Pinpoint the cell where the given text exists, returning its (x, y) midpoint coordinate. 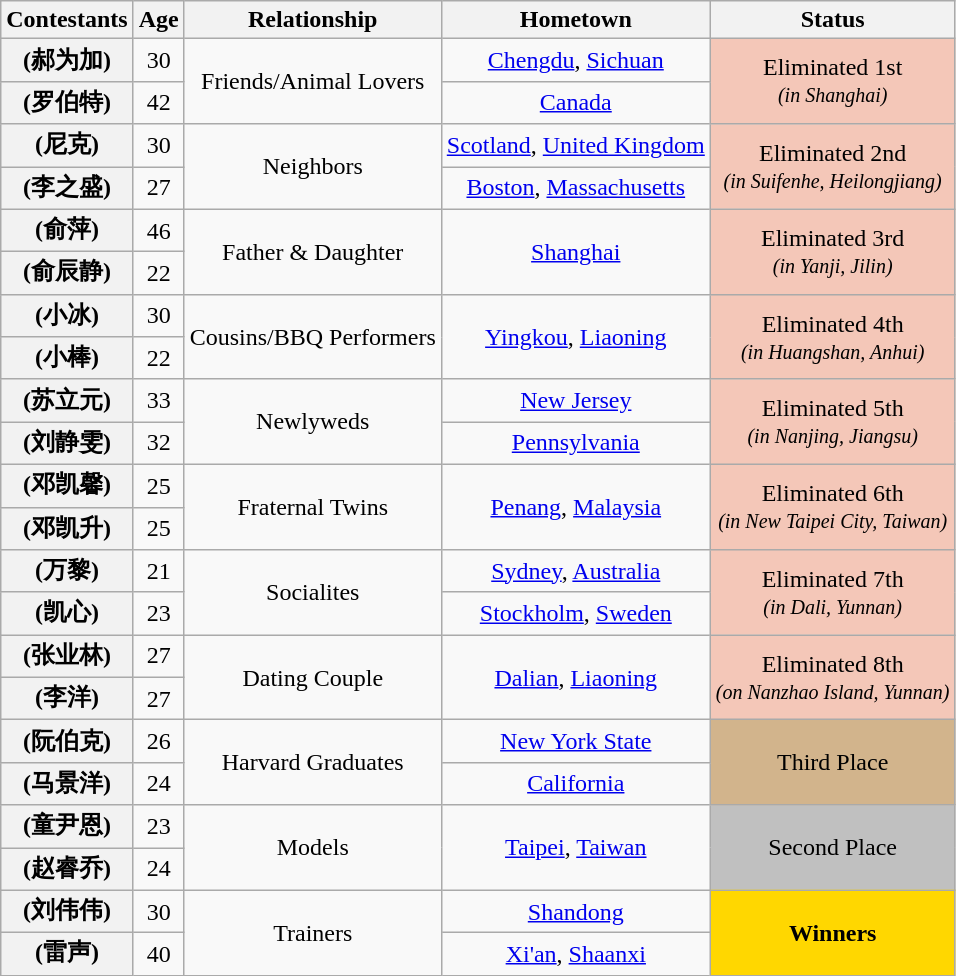
(郝为加) (67, 60)
Dating Couple (312, 678)
Eliminated 5th(in Nanjing, Jiangsu) (832, 422)
Winners (832, 932)
Hometown (576, 20)
Shanghai (576, 252)
(万黎) (67, 572)
Models (312, 848)
Pennsylvania (576, 444)
(阮伯克) (67, 742)
Second Place (832, 848)
Chengdu, Sichuan (576, 60)
(张业林) (67, 656)
(雷声) (67, 954)
Relationship (312, 20)
(李之盛) (67, 188)
(刘静雯) (67, 444)
26 (158, 742)
Taipei, Taiwan (576, 848)
32 (158, 444)
Eliminated 8th(on Nanzhao Island, Yunnan) (832, 678)
21 (158, 572)
Third Place (832, 762)
Neighbors (312, 166)
Yingkou, Liaoning (576, 336)
(李洋) (67, 698)
(童尹恩) (67, 826)
Newlyweds (312, 422)
(尼克) (67, 146)
Eliminated 4th(in Huangshan, Anhui) (832, 336)
Shandong (576, 912)
Father & Daughter (312, 252)
(小棒) (67, 358)
Boston, Massachusetts (576, 188)
(苏立元) (67, 400)
Socialites (312, 592)
(马景洋) (67, 784)
Eliminated 1st(in Shanghai) (832, 82)
(赵睿乔) (67, 870)
New York State (576, 742)
Dalian, Liaoning (576, 678)
New Jersey (576, 400)
Stockholm, Sweden (576, 614)
33 (158, 400)
Age (158, 20)
Penang, Malaysia (576, 506)
Scotland, United Kingdom (576, 146)
Eliminated 3rd(in Yanji, Jilin) (832, 252)
(刘伟伟) (67, 912)
(俞萍) (67, 230)
(小冰) (67, 316)
Eliminated 6th(in New Taipei City, Taiwan) (832, 506)
Canada (576, 102)
(邓凯馨) (67, 486)
Friends/Animal Lovers (312, 82)
46 (158, 230)
(罗伯特) (67, 102)
Eliminated 2nd(in Suifenhe, Heilongjiang) (832, 166)
Trainers (312, 932)
(俞辰静) (67, 274)
Contestants (67, 20)
Status (832, 20)
40 (158, 954)
Xi'an, Shaanxi (576, 954)
(凯心) (67, 614)
Eliminated 7th(in Dali, Yunnan) (832, 592)
42 (158, 102)
Fraternal Twins (312, 506)
California (576, 784)
Harvard Graduates (312, 762)
Cousins/BBQ Performers (312, 336)
(邓凯升) (67, 528)
Sydney, Australia (576, 572)
